Determine the [X, Y] coordinate at the center of the cell enclosing the given text.  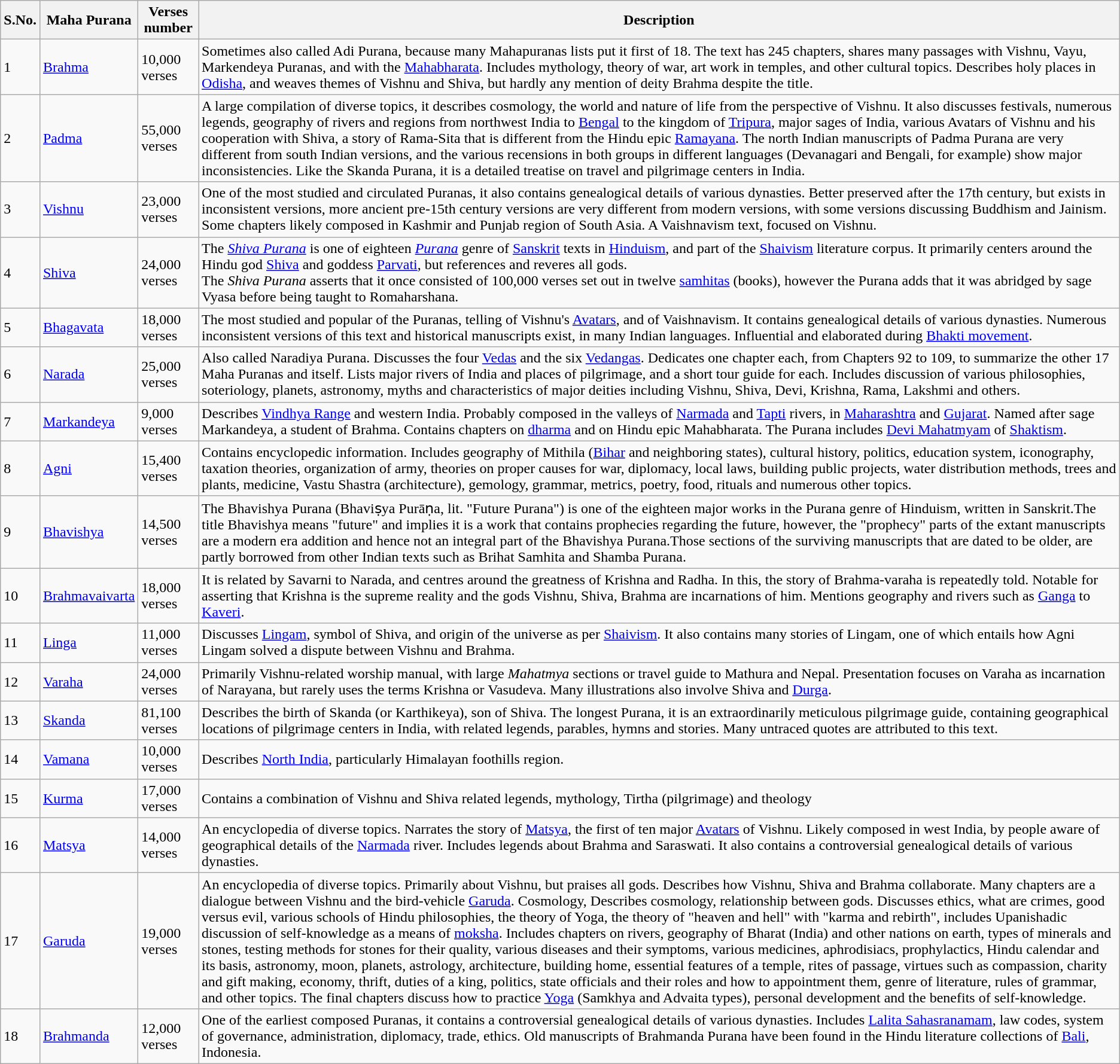
Vamana [89, 760]
Vishnu [89, 209]
Contains a combination of Vishnu and Shiva related legends, mythology, Tirtha (pilgrimage) and theology [659, 798]
17,000 verses [169, 798]
Shiva [89, 273]
10 [20, 596]
Verses number [169, 20]
55,000 verses [169, 138]
Bhavishya [89, 532]
23,000 verses [169, 209]
Brahmavaivarta [89, 596]
Description [659, 20]
Brahma [89, 67]
Padma [89, 138]
Matsya [89, 845]
11 [20, 642]
7 [20, 421]
Kurma [89, 798]
12 [20, 682]
17 [20, 940]
Narada [89, 374]
9 [20, 532]
4 [20, 273]
Skanda [89, 720]
81,100 verses [169, 720]
Linga [89, 642]
13 [20, 720]
14 [20, 760]
12,000 verses [169, 1036]
Brahmanda [89, 1036]
Maha Purana [89, 20]
1 [20, 67]
15,400 verses [169, 468]
Bhagavata [89, 328]
Markandeya [89, 421]
3 [20, 209]
9,000 verses [169, 421]
5 [20, 328]
Varaha [89, 682]
14,000 verses [169, 845]
2 [20, 138]
14,500 verses [169, 532]
8 [20, 468]
25,000 verses [169, 374]
15 [20, 798]
Garuda [89, 940]
11,000 verses [169, 642]
16 [20, 845]
S.No. [20, 20]
Describes North India, particularly Himalayan foothills region. [659, 760]
18 [20, 1036]
19,000 verses [169, 940]
Agni [89, 468]
6 [20, 374]
